Search for the cell housing the specified text and yield its (x, y) center coordinate. 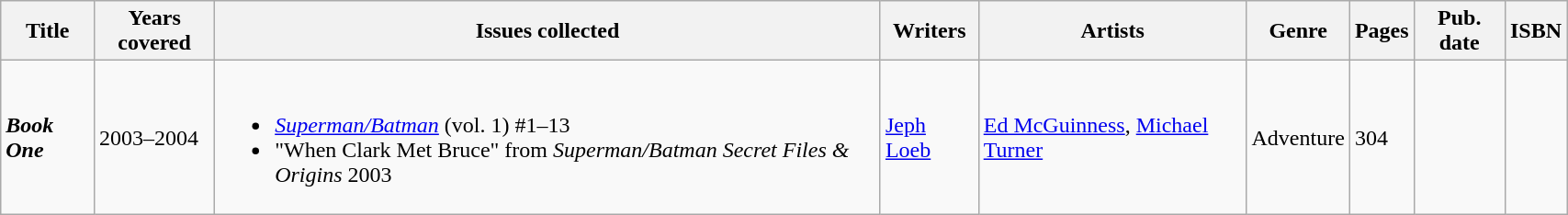
Ed McGuinness, Michael Turner (1112, 138)
Issues collected (547, 31)
ISBN (1536, 31)
2003–2004 (154, 138)
Genre (1298, 31)
Pub. date (1459, 31)
Writers (930, 31)
Book One (48, 138)
Artists (1112, 31)
Jeph Loeb (930, 138)
Years covered (154, 31)
Title (48, 31)
Pages (1382, 31)
Superman/Batman (vol. 1) #1–13"When Clark Met Bruce" from Superman/Batman Secret Files & Origins 2003 (547, 138)
Adventure (1298, 138)
304 (1382, 138)
